Search for the cell housing the specified text and yield its (x, y) center coordinate. 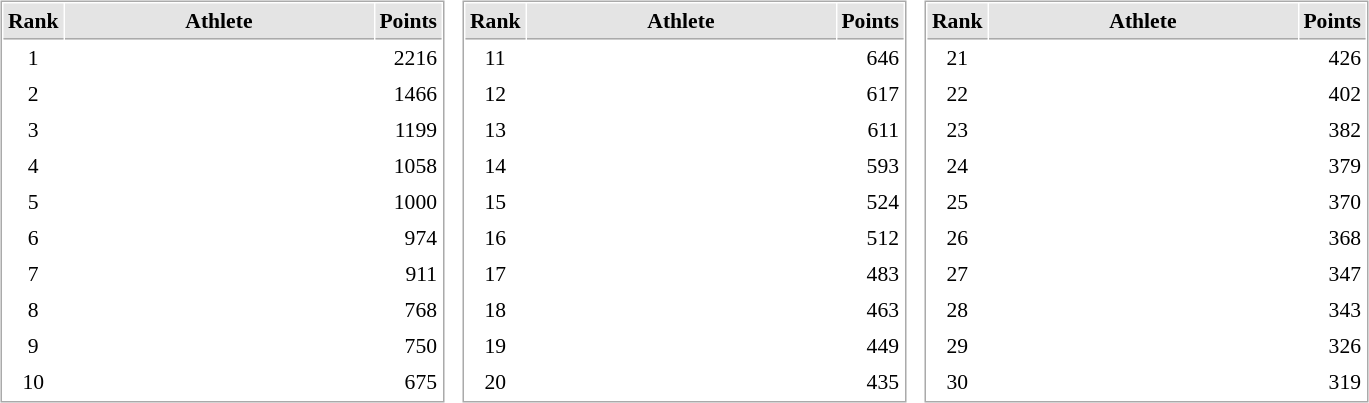
1058 (408, 166)
20 (496, 382)
911 (408, 274)
512 (870, 238)
26 (958, 238)
10 (34, 382)
426 (1332, 58)
435 (870, 382)
22 (958, 94)
379 (1332, 166)
5 (34, 202)
7 (34, 274)
768 (408, 310)
29 (958, 346)
675 (408, 382)
463 (870, 310)
524 (870, 202)
1199 (408, 130)
19 (496, 346)
28 (958, 310)
12 (496, 94)
1466 (408, 94)
617 (870, 94)
1 (34, 58)
343 (1332, 310)
30 (958, 382)
18 (496, 310)
2 (34, 94)
347 (1332, 274)
368 (1332, 238)
611 (870, 130)
27 (958, 274)
11 (496, 58)
25 (958, 202)
3 (34, 130)
402 (1332, 94)
21 (958, 58)
6 (34, 238)
16 (496, 238)
8 (34, 310)
1000 (408, 202)
382 (1332, 130)
750 (408, 346)
326 (1332, 346)
24 (958, 166)
9 (34, 346)
319 (1332, 382)
14 (496, 166)
370 (1332, 202)
17 (496, 274)
483 (870, 274)
4 (34, 166)
449 (870, 346)
15 (496, 202)
23 (958, 130)
974 (408, 238)
13 (496, 130)
2216 (408, 58)
646 (870, 58)
593 (870, 166)
